Determine the (X, Y) coordinate at the center of the cell enclosing the given text.  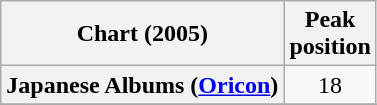
Peakposition (330, 34)
18 (330, 85)
Japanese Albums (Oricon) (142, 85)
Chart (2005) (142, 34)
